Locate the cell with the specified text and output its (X, Y) center coordinate. 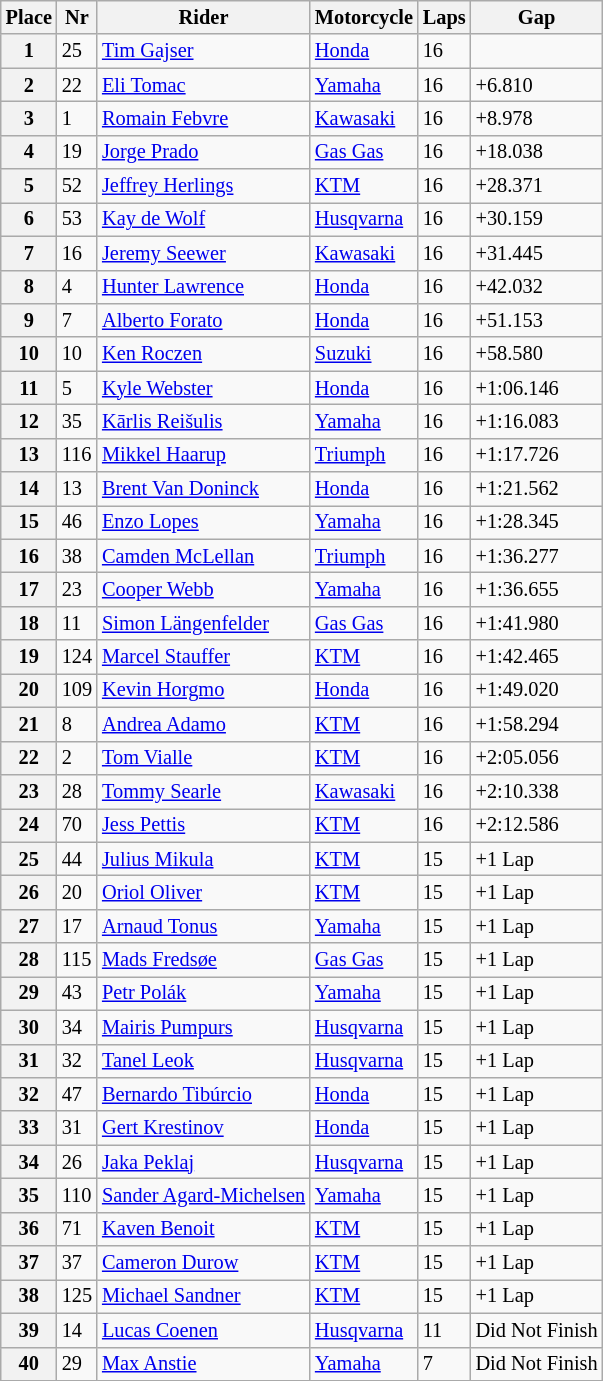
+8.978 (537, 118)
+1:36.277 (537, 556)
Bernardo Tibúrcio (204, 1094)
Kay de Wolf (204, 219)
+18.038 (537, 152)
Kyle Webster (204, 388)
109 (77, 690)
Andrea Adamo (204, 724)
115 (77, 960)
47 (77, 1094)
Cooper Webb (204, 589)
+1:21.562 (537, 489)
+51.153 (537, 320)
Arnaud Tonus (204, 926)
24 (29, 825)
39 (29, 1330)
Mads Fredsøe (204, 960)
+2:05.056 (537, 758)
18 (29, 623)
Laps (444, 17)
+58.580 (537, 354)
+1:41.980 (537, 623)
+1:42.465 (537, 657)
110 (77, 1195)
70 (77, 825)
Place (29, 17)
Michael Sandner (204, 1296)
+1:16.083 (537, 421)
+42.032 (537, 287)
+2:12.586 (537, 825)
Hunter Lawrence (204, 287)
+1:17.726 (537, 455)
+30.159 (537, 219)
Nr (77, 17)
Petr Polák (204, 993)
+28.371 (537, 186)
21 (29, 724)
12 (29, 421)
Camden McLellan (204, 556)
Suzuki (364, 354)
124 (77, 657)
30 (29, 1027)
Oriol Oliver (204, 892)
Jorge Prado (204, 152)
Tim Gajser (204, 51)
+6.810 (537, 85)
Max Anstie (204, 1364)
Sander Agard-Michelsen (204, 1195)
Lucas Coenen (204, 1330)
Kevin Horgmo (204, 690)
40 (29, 1364)
Julius Mikula (204, 859)
27 (29, 926)
9 (29, 320)
Rider (204, 17)
52 (77, 186)
+1:36.655 (537, 589)
Simon Längenfelder (204, 623)
Kaven Benoit (204, 1229)
Jeremy Seewer (204, 253)
43 (77, 993)
Tanel Leok (204, 1061)
+1:06.146 (537, 388)
+31.445 (537, 253)
Jess Pettis (204, 825)
71 (77, 1229)
Jaka Peklaj (204, 1162)
Tom Vialle (204, 758)
Eli Tomac (204, 85)
+1:58.294 (537, 724)
36 (29, 1229)
Motorcycle (364, 17)
Mairis Pumpurs (204, 1027)
33 (29, 1128)
44 (77, 859)
Gap (537, 17)
Alberto Forato (204, 320)
Kārlis Reišulis (204, 421)
6 (29, 219)
53 (77, 219)
Jeffrey Herlings (204, 186)
Mikkel Haarup (204, 455)
Marcel Stauffer (204, 657)
3 (29, 118)
Romain Febvre (204, 118)
Enzo Lopes (204, 522)
Tommy Searle (204, 791)
+2:10.338 (537, 791)
+1:49.020 (537, 690)
125 (77, 1296)
Ken Roczen (204, 354)
+1:28.345 (537, 522)
Brent Van Doninck (204, 489)
46 (77, 522)
116 (77, 455)
Cameron Durow (204, 1263)
Gert Krestinov (204, 1128)
